Identify which cell holds the provided text, then report its (X, Y) central coordinate. 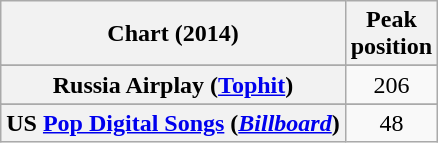
48 (391, 123)
Peakposition (391, 34)
Russia Airplay (Tophit) (173, 85)
206 (391, 85)
Chart (2014) (173, 34)
US Pop Digital Songs (Billboard) (173, 123)
